Return the (X, Y) coordinate for the center point of the cell that contains the specified text.  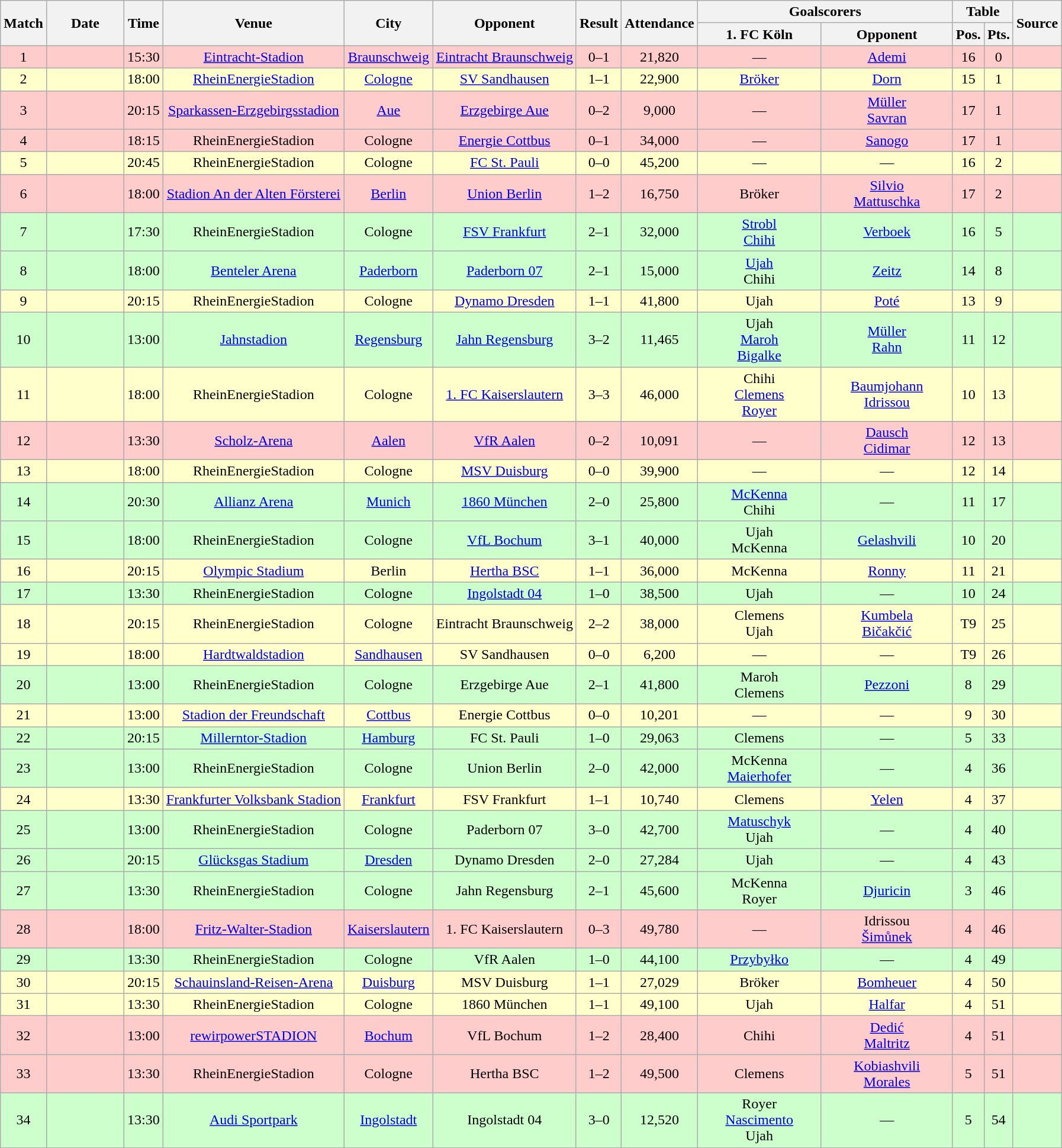
38,500 (659, 593)
Ujah Maroh Bigalke (759, 339)
19 (24, 654)
39,900 (659, 471)
Matuschyk Ujah (759, 829)
40 (998, 829)
29,063 (659, 738)
27 (24, 890)
38,000 (659, 624)
Royer Nascimento Ujah (759, 1120)
9,000 (659, 110)
Source (1037, 23)
Frankfurter Volksbank Stadion (253, 799)
20:30 (144, 502)
Pezzoni (887, 684)
Kaiserslautern (388, 930)
Chihi (759, 1035)
34,000 (659, 140)
Przybyłko (759, 960)
Kumbela Bičakčić (887, 624)
Müller Rahn (887, 339)
6 (24, 193)
Fritz-Walter-Stadion (253, 930)
Bomheuer (887, 982)
49,100 (659, 1005)
Idrissou Šimůnek (887, 930)
6,200 (659, 654)
12,520 (659, 1120)
Olympic Stadium (253, 571)
Yelen (887, 799)
54 (998, 1120)
49,500 (659, 1074)
45,600 (659, 890)
Braunschweig (388, 57)
Eintracht-Stadion (253, 57)
3–1 (598, 540)
Zeitz (887, 270)
10,091 (659, 440)
25,800 (659, 502)
28 (24, 930)
15:30 (144, 57)
Silvio Mattuschka (887, 193)
Dorn (887, 79)
3–2 (598, 339)
32,000 (659, 232)
Dedić Maltritz (887, 1035)
Dausch Cidimar (887, 440)
20:45 (144, 163)
Bochum (388, 1035)
Dresden (388, 860)
37 (998, 799)
Date (85, 23)
Aue (388, 110)
2–2 (598, 624)
22,900 (659, 79)
Munich (388, 502)
Duisburg (388, 982)
27,284 (659, 860)
Kobiashvili Morales (887, 1074)
City (388, 23)
31 (24, 1005)
11,465 (659, 339)
Aalen (388, 440)
32 (24, 1035)
15,000 (659, 270)
Sandhausen (388, 654)
46,000 (659, 394)
Maroh Clemens (759, 684)
Halfar (887, 1005)
Ademi (887, 57)
49,780 (659, 930)
22 (24, 738)
3–3 (598, 394)
27,029 (659, 982)
Frankfurt (388, 799)
44,100 (659, 960)
McKenna Maierhofer (759, 768)
Clemens Ujah (759, 624)
40,000 (659, 540)
Goalscorers (825, 12)
Pos. (968, 34)
17:30 (144, 232)
Poté (887, 301)
Strobl Chihi (759, 232)
Sanogo (887, 140)
Sparkassen-Erzgebirgsstadion (253, 110)
Allianz Arena (253, 502)
Stadion An der Alten Försterei (253, 193)
Jahnstadion (253, 339)
42,700 (659, 829)
36,000 (659, 571)
Audi Sportpark (253, 1120)
Ujah Chihi (759, 270)
Gelashvili (887, 540)
10,201 (659, 715)
0 (998, 57)
Chihi Clemens Royer (759, 394)
Schauinsland-Reisen-Arena (253, 982)
McKenna Chihi (759, 502)
Time (144, 23)
Benteler Arena (253, 270)
Baumjohann Idrissou (887, 394)
50 (998, 982)
42,000 (659, 768)
16,750 (659, 193)
0–3 (598, 930)
10,740 (659, 799)
Match (24, 23)
Attendance (659, 23)
28,400 (659, 1035)
Hamburg (388, 738)
Ronny (887, 571)
18 (24, 624)
7 (24, 232)
45,200 (659, 163)
Venue (253, 23)
Müller Savran (887, 110)
23 (24, 768)
Millerntor-Stadion (253, 738)
Cottbus (388, 715)
McKenna Royer (759, 890)
Stadion der Freundschaft (253, 715)
Result (598, 23)
34 (24, 1120)
Scholz-Arena (253, 440)
43 (998, 860)
21,820 (659, 57)
Djuricin (887, 890)
36 (998, 768)
Paderborn (388, 270)
McKenna (759, 571)
Ingolstadt (388, 1120)
49 (998, 960)
Table (983, 12)
Verboek (887, 232)
Ujah McKenna (759, 540)
Regensburg (388, 339)
Pts. (998, 34)
18:15 (144, 140)
Hardtwaldstadion (253, 654)
1. FC Köln (759, 34)
Glücksgas Stadium (253, 860)
rewirpowerSTADION (253, 1035)
